Extract the (X, Y) coordinate from the center of the cell holding the provided text.  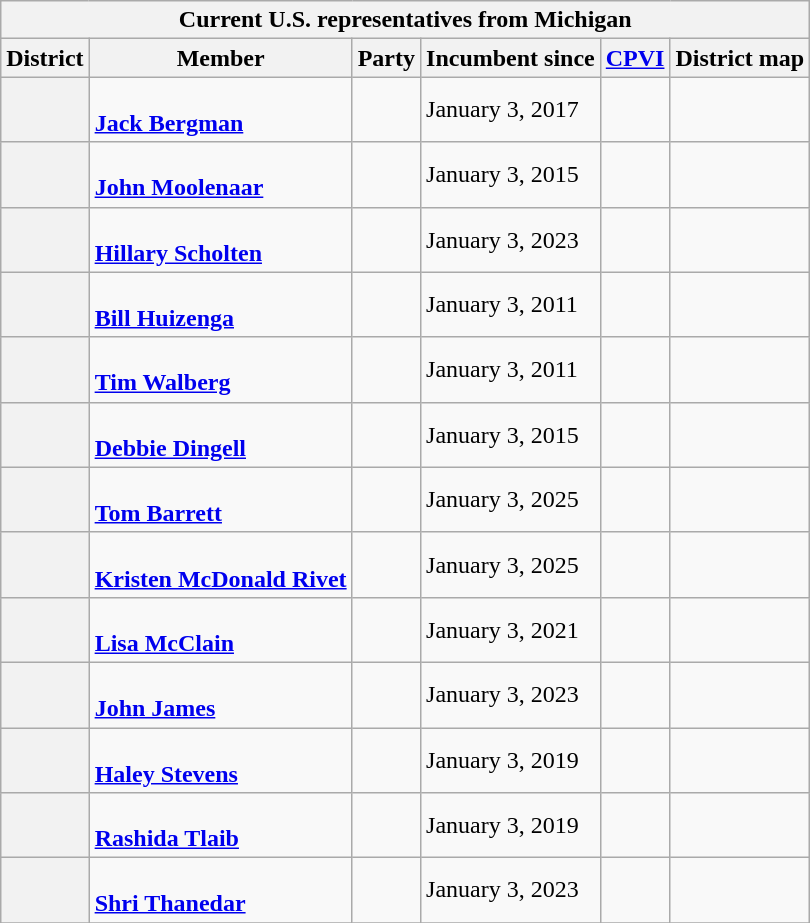
Rashida Tlaib (220, 826)
Shri Thanedar (220, 890)
District map (740, 58)
Jack Bergman (220, 110)
Bill Huizenga (220, 304)
Tim Walberg (220, 370)
Member (220, 58)
Kristen McDonald Rivet (220, 564)
Tom Barrett (220, 500)
Hillary Scholten (220, 240)
Current U.S. representatives from Michigan (406, 20)
CPVI (635, 58)
District (45, 58)
Incumbent since (511, 58)
Haley Stevens (220, 760)
Debbie Dingell (220, 434)
Party (386, 58)
John James (220, 694)
January 3, 2021 (511, 630)
January 3, 2017 (511, 110)
John Moolenaar (220, 174)
Lisa McClain (220, 630)
